Pinpoint the cell where the given text exists, returning its (x, y) midpoint coordinate. 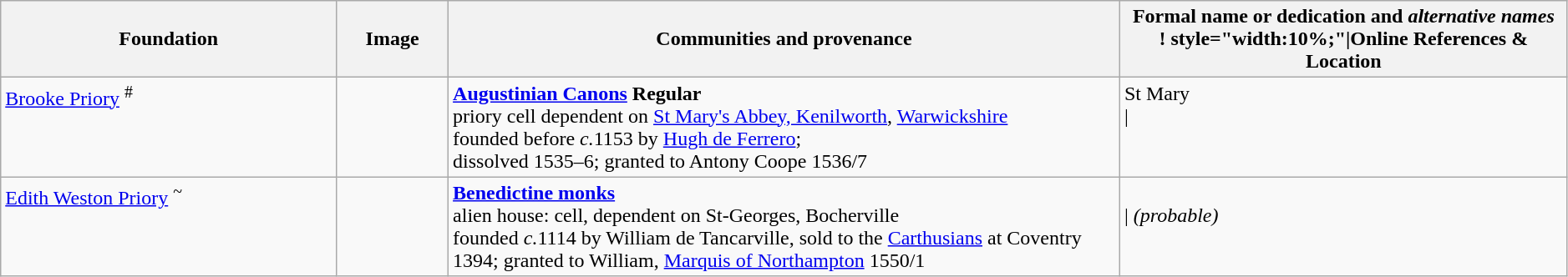
St Mary| (1343, 127)
Edith Weston Priory ~ (169, 227)
Image (393, 39)
Formal name or dedication and alternative names! style="width:10%;"|Online References & Location (1343, 39)
| (probable) (1343, 227)
Foundation (169, 39)
Communities and provenance (784, 39)
Brooke Priory # (169, 127)
